Pinpoint the cell where the given text exists, returning its (X, Y) midpoint coordinate. 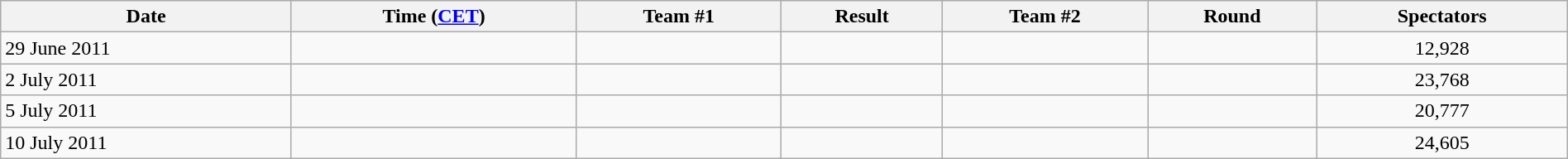
Result (862, 17)
Team #2 (1045, 17)
Date (146, 17)
29 June 2011 (146, 48)
24,605 (1442, 142)
Spectators (1442, 17)
2 July 2011 (146, 79)
12,928 (1442, 48)
Time (CET) (433, 17)
Team #1 (679, 17)
23,768 (1442, 79)
Round (1232, 17)
5 July 2011 (146, 111)
20,777 (1442, 111)
10 July 2011 (146, 142)
